Pinpoint the cell where the given text exists, returning its (X, Y) midpoint coordinate. 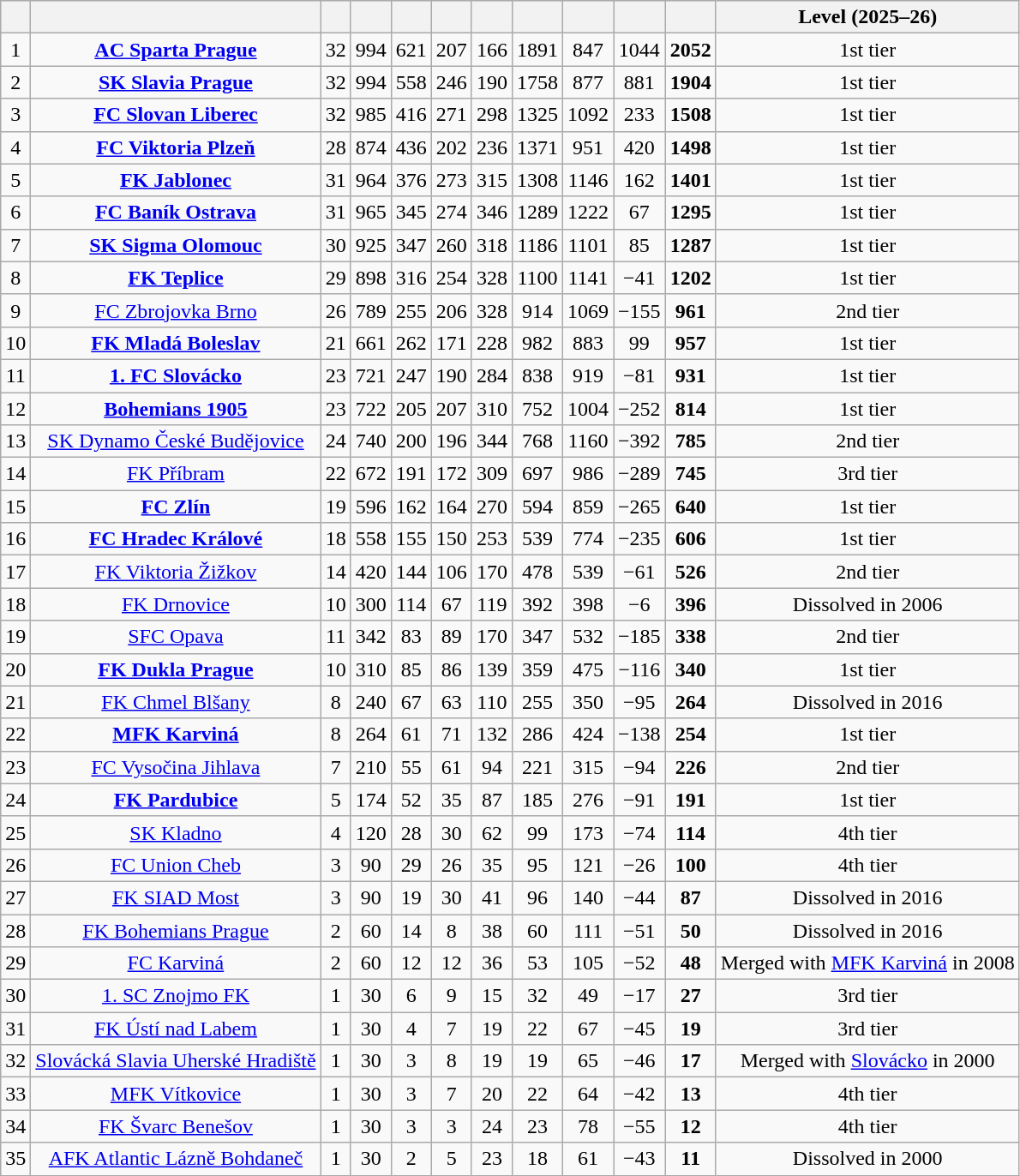
874 (370, 147)
Level (2025–26) (867, 17)
SFC Opava (176, 637)
376 (411, 180)
1891 (537, 50)
FC Baník Ostrava (176, 213)
FK Teplice (176, 278)
1100 (537, 278)
196 (451, 441)
36 (492, 963)
640 (691, 507)
318 (492, 245)
838 (537, 375)
38 (492, 930)
274 (451, 213)
1904 (691, 82)
55 (411, 767)
226 (691, 767)
965 (370, 213)
847 (588, 50)
FC Hradec Králové (176, 539)
1325 (537, 115)
606 (691, 539)
740 (370, 441)
FC Slovan Liberec (176, 115)
−43 (639, 1159)
745 (691, 474)
240 (370, 702)
Merged with Slovácko in 2000 (867, 1061)
309 (492, 474)
FK Dukla Prague (176, 669)
MFK Vítkovice (176, 1094)
155 (411, 539)
424 (588, 735)
105 (588, 963)
185 (537, 800)
1092 (588, 115)
171 (451, 343)
271 (451, 115)
−74 (639, 832)
166 (492, 50)
FK SIAD Most (176, 897)
144 (411, 572)
Dissolved in 2000 (867, 1159)
63 (451, 702)
722 (370, 409)
396 (691, 604)
−55 (639, 1126)
1401 (691, 180)
925 (370, 245)
1004 (588, 409)
982 (537, 343)
−185 (639, 637)
262 (411, 343)
−45 (639, 1029)
49 (588, 996)
173 (588, 832)
−81 (639, 375)
1141 (588, 278)
−235 (639, 539)
1295 (691, 213)
594 (537, 507)
SK Sigma Olomouc (176, 245)
985 (370, 115)
140 (588, 897)
174 (370, 800)
−26 (639, 865)
100 (691, 865)
FK Ústí nad Labem (176, 1029)
1. SC Znojmo FK (176, 996)
883 (588, 343)
964 (370, 180)
697 (537, 474)
951 (588, 147)
621 (411, 50)
359 (537, 669)
50 (691, 930)
436 (411, 147)
526 (691, 572)
721 (370, 375)
FK Bohemians Prague (176, 930)
164 (451, 507)
236 (492, 147)
−6 (639, 604)
FK Jablonec (176, 180)
877 (588, 82)
986 (588, 474)
200 (411, 441)
416 (411, 115)
345 (411, 213)
346 (492, 213)
65 (588, 1061)
210 (370, 767)
2052 (691, 50)
120 (370, 832)
−41 (639, 278)
286 (537, 735)
−17 (639, 996)
SK Kladno (176, 832)
−51 (639, 930)
16 (15, 539)
338 (691, 637)
284 (492, 375)
789 (370, 310)
−289 (639, 474)
1044 (639, 50)
1101 (588, 245)
FC Karviná (176, 963)
221 (537, 767)
96 (537, 897)
478 (537, 572)
344 (492, 441)
205 (411, 409)
1287 (691, 245)
SK Slavia Prague (176, 82)
86 (451, 669)
233 (639, 115)
172 (451, 474)
119 (492, 604)
FK Chmel Blšany (176, 702)
64 (588, 1094)
−138 (639, 735)
FC Zbrojovka Brno (176, 310)
83 (411, 637)
1160 (588, 441)
1371 (537, 147)
898 (370, 278)
−265 (639, 507)
475 (588, 669)
−44 (639, 897)
139 (492, 669)
52 (411, 800)
Bohemians 1905 (176, 409)
961 (691, 310)
111 (588, 930)
Slovácká Slavia Uherské Hradiště (176, 1061)
859 (588, 507)
94 (492, 767)
53 (537, 963)
1222 (588, 213)
−116 (639, 669)
−52 (639, 963)
−91 (639, 800)
−155 (639, 310)
106 (451, 572)
1758 (537, 82)
270 (492, 507)
FC Vysočina Jihlava (176, 767)
FK Mladá Boleslav (176, 343)
340 (691, 669)
785 (691, 441)
34 (15, 1126)
62 (492, 832)
342 (370, 637)
596 (370, 507)
350 (588, 702)
FK Drnovice (176, 604)
752 (537, 409)
957 (691, 343)
931 (691, 375)
MFK Karviná (176, 735)
919 (588, 375)
FK Pardubice (176, 800)
392 (537, 604)
298 (492, 115)
246 (451, 82)
−94 (639, 767)
−252 (639, 409)
398 (588, 604)
1289 (537, 213)
202 (451, 147)
Dissolved in 2006 (867, 604)
881 (639, 82)
276 (588, 800)
−42 (639, 1094)
768 (537, 441)
89 (451, 637)
FK Příbram (176, 474)
1202 (691, 278)
121 (588, 865)
1. FC Slovácko (176, 375)
95 (537, 865)
−46 (639, 1061)
33 (15, 1094)
−95 (639, 702)
SK Dynamo České Budějovice (176, 441)
661 (370, 343)
914 (537, 310)
316 (411, 278)
1069 (588, 310)
774 (588, 539)
253 (492, 539)
AC Sparta Prague (176, 50)
−392 (639, 441)
247 (411, 375)
132 (492, 735)
71 (451, 735)
Merged with MFK Karviná in 2008 (867, 963)
672 (370, 474)
41 (492, 897)
1498 (691, 147)
FK Viktoria Žižkov (176, 572)
273 (451, 180)
FC Viktoria Plzeň (176, 147)
206 (451, 310)
−61 (639, 572)
1146 (588, 180)
48 (691, 963)
110 (492, 702)
1186 (537, 245)
FC Union Cheb (176, 865)
150 (451, 539)
FC Zlín (176, 507)
260 (451, 245)
228 (492, 343)
300 (370, 604)
25 (15, 832)
78 (588, 1126)
FK Švarc Benešov (176, 1126)
814 (691, 409)
AFK Atlantic Lázně Bohdaneč (176, 1159)
1308 (537, 180)
1508 (691, 115)
532 (588, 637)
